Scan for the cell matching the given text and deliver its [x, y] coordinate at center. 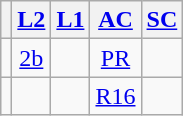
R16 [116, 96]
L1 [70, 20]
SC [162, 20]
PR [116, 58]
L2 [32, 20]
2b [32, 58]
AC [116, 20]
